Return the (x, y) coordinate for the center point of the cell that contains the specified text.  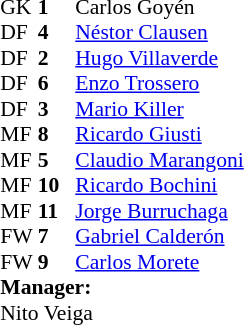
7 (57, 237)
4 (57, 33)
Enzo Trossero (159, 83)
8 (57, 135)
3 (57, 109)
5 (57, 160)
Néstor Clausen (159, 33)
Hugo Villaverde (159, 58)
Claudio Marangoni (159, 160)
Mario Killer (159, 109)
Carlos Morete (159, 262)
9 (57, 262)
2 (57, 58)
10 (57, 185)
Manager: (122, 287)
Ricardo Bochini (159, 185)
Gabriel Calderón (159, 237)
Jorge Burruchaga (159, 211)
6 (57, 83)
11 (57, 211)
Ricardo Giusti (159, 135)
